From the cell containing the given text, extract its center point as (x, y) coordinate. 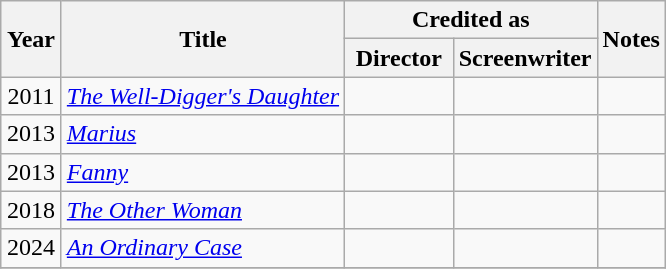
Notes (631, 39)
Marius (202, 134)
Director (400, 58)
Fanny (202, 172)
Screenwriter (525, 58)
2024 (32, 248)
2011 (32, 96)
Year (32, 39)
An Ordinary Case (202, 248)
Credited as (471, 20)
Title (202, 39)
The Other Woman (202, 210)
The Well-Digger's Daughter (202, 96)
2018 (32, 210)
